Return (X, Y) of the center of cell containing provided text 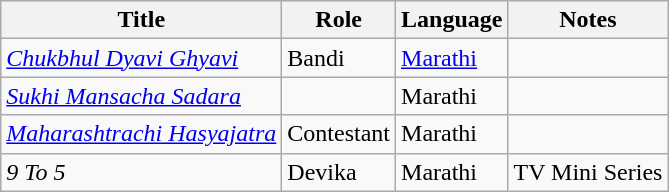
Notes (588, 20)
Chukbhul Dyavi Ghyavi (142, 58)
Language (452, 20)
TV Mini Series (588, 172)
Contestant (339, 134)
Role (339, 20)
Devika (339, 172)
Sukhi Mansacha Sadara (142, 96)
9 To 5 (142, 172)
Bandi (339, 58)
Maharashtrachi Hasyajatra (142, 134)
Title (142, 20)
